Return [X, Y] of the center of cell containing provided text 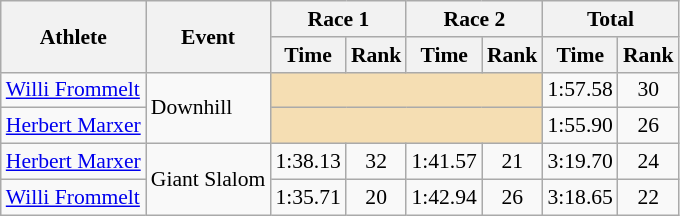
Total [610, 19]
1:35.71 [308, 197]
24 [648, 162]
Race 2 [474, 19]
Athlete [74, 36]
32 [376, 162]
3:18.65 [580, 197]
Event [208, 36]
3:19.70 [580, 162]
20 [376, 197]
1:41.57 [444, 162]
1:55.90 [580, 126]
21 [512, 162]
30 [648, 90]
Race 1 [338, 19]
Giant Slalom [208, 180]
1:42.94 [444, 197]
Downhill [208, 108]
22 [648, 197]
1:38.13 [308, 162]
1:57.58 [580, 90]
